Search for the cell housing the specified text and yield its [X, Y] center coordinate. 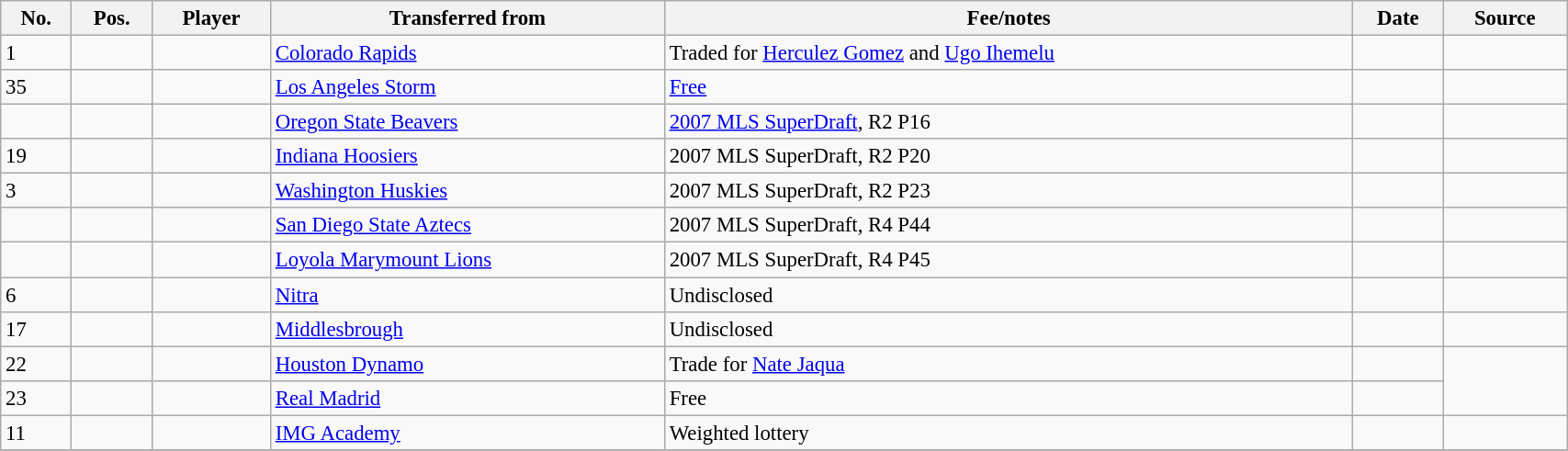
Pos. [112, 18]
2007 MLS SuperDraft, R2 P16 [1009, 122]
IMG Academy [467, 433]
17 [37, 329]
No. [37, 18]
Transferred from [467, 18]
35 [37, 87]
1 [37, 53]
Indiana Hoosiers [467, 156]
Nitra [467, 295]
Fee/notes [1009, 18]
2007 MLS SuperDraft, R4 P45 [1009, 260]
Source [1505, 18]
11 [37, 433]
Real Madrid [467, 398]
Date [1398, 18]
Player [211, 18]
Colorado Rapids [467, 53]
Weighted lottery [1009, 433]
2007 MLS SuperDraft, R4 P44 [1009, 225]
Houston Dynamo [467, 364]
Oregon State Beavers [467, 122]
3 [37, 191]
Traded for Herculez Gomez and Ugo Ihemelu [1009, 53]
2007 MLS SuperDraft, R2 P23 [1009, 191]
19 [37, 156]
6 [37, 295]
Los Angeles Storm [467, 87]
Loyola Marymount Lions [467, 260]
Trade for Nate Jaqua [1009, 364]
Middlesbrough [467, 329]
22 [37, 364]
San Diego State Aztecs [467, 225]
2007 MLS SuperDraft, R2 P20 [1009, 156]
23 [37, 398]
Washington Huskies [467, 191]
